Return the [x, y] coordinate for the center point of the cell that contains the specified text.  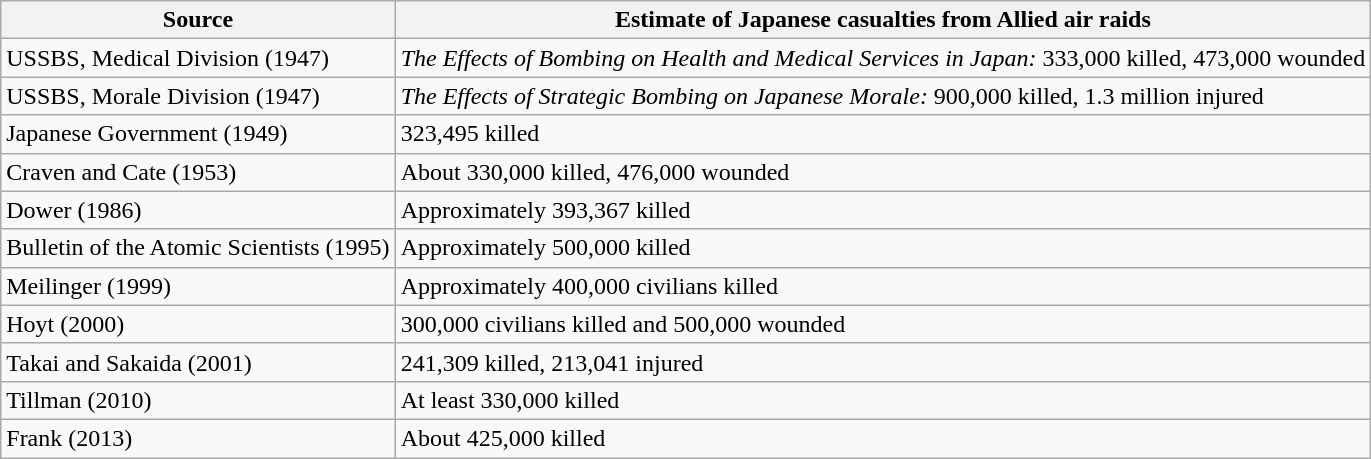
Tillman (2010) [198, 400]
Craven and Cate (1953) [198, 172]
Hoyt (2000) [198, 324]
Japanese Government (1949) [198, 134]
Estimate of Japanese casualties from Allied air raids [883, 20]
At least 330,000 killed [883, 400]
Bulletin of the Atomic Scientists (1995) [198, 248]
About 330,000 killed, 476,000 wounded [883, 172]
The Effects of Bombing on Health and Medical Services in Japan: 333,000 killed, 473,000 wounded [883, 58]
Takai and Sakaida (2001) [198, 362]
USSBS, Medical Division (1947) [198, 58]
About 425,000 killed [883, 438]
Source [198, 20]
Meilinger (1999) [198, 286]
Approximately 500,000 killed [883, 248]
The Effects of Strategic Bombing on Japanese Morale: 900,000 killed, 1.3 million injured [883, 96]
300,000 civilians killed and 500,000 wounded [883, 324]
Approximately 400,000 civilians killed [883, 286]
241,309 killed, 213,041 injured [883, 362]
Frank (2013) [198, 438]
USSBS, Morale Division (1947) [198, 96]
323,495 killed [883, 134]
Approximately 393,367 killed [883, 210]
Dower (1986) [198, 210]
